Search for the cell housing the specified text and yield its [X, Y] center coordinate. 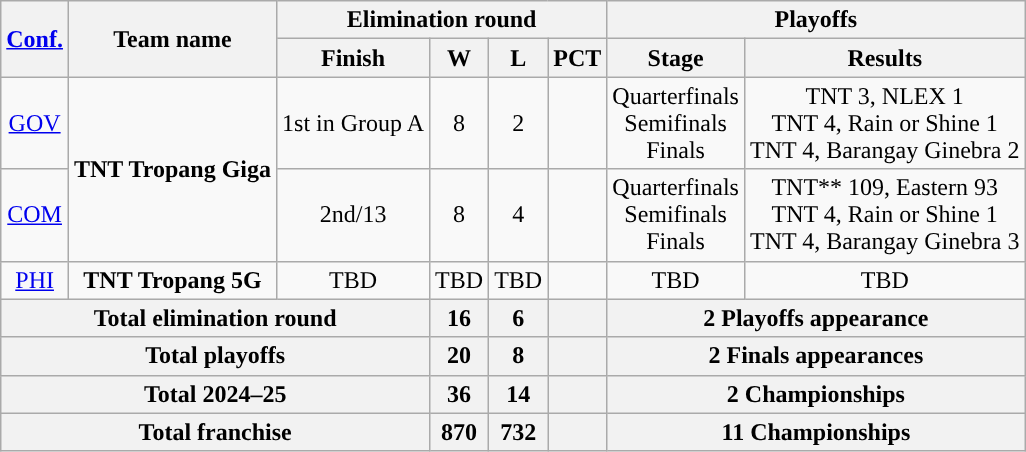
2 [518, 123]
4 [518, 215]
Finish [354, 58]
2 Championships [816, 394]
2 Playoffs appearance [816, 318]
Total 2024–25 [216, 394]
20 [460, 356]
Conf. [35, 39]
TNT** 109, Eastern 93TNT 4, Rain or Shine 1TNT 4, Barangay Ginebra 3 [884, 215]
16 [460, 318]
Stage [676, 58]
TNT Tropang 5G [172, 280]
Results [884, 58]
870 [460, 432]
2 Finals appearances [816, 356]
2nd/13 [354, 215]
L [518, 58]
Playoffs [816, 20]
COM [35, 215]
PCT [578, 58]
Total playoffs [216, 356]
Team name [172, 39]
TNT 3, NLEX 1TNT 4, Rain or Shine 1TNT 4, Barangay Ginebra 2 [884, 123]
GOV [35, 123]
W [460, 58]
TNT Tropang Giga [172, 169]
732 [518, 432]
14 [518, 394]
Elimination round [442, 20]
Total elimination round [216, 318]
36 [460, 394]
PHI [35, 280]
11 Championships [816, 432]
1st in Group A [354, 123]
Total franchise [216, 432]
6 [518, 318]
